Return the (x, y) coordinate for the center point of the cell that contains the specified text.  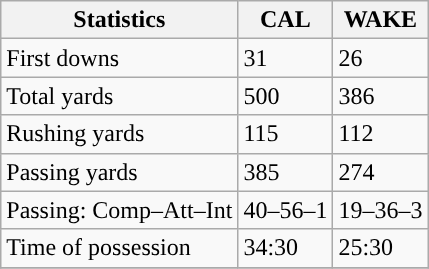
Total yards (120, 96)
Passing: Comp–Att–Int (120, 210)
First downs (120, 58)
31 (286, 58)
Time of possession (120, 248)
25:30 (380, 248)
Rushing yards (120, 134)
274 (380, 172)
40–56–1 (286, 210)
Statistics (120, 20)
500 (286, 96)
19–36–3 (380, 210)
115 (286, 134)
WAKE (380, 20)
26 (380, 58)
Passing yards (120, 172)
386 (380, 96)
112 (380, 134)
34:30 (286, 248)
CAL (286, 20)
385 (286, 172)
